Pinpoint the cell where the given text exists, returning its [x, y] midpoint coordinate. 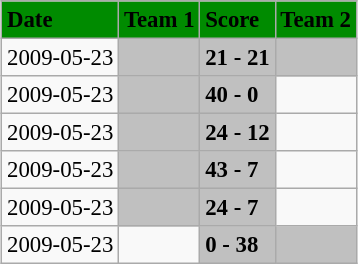
21 - 21 [238, 57]
Team 2 [316, 20]
0 - 38 [238, 245]
24 - 12 [238, 133]
24 - 7 [238, 208]
Date [60, 20]
Team 1 [160, 20]
40 - 0 [238, 95]
Score [238, 20]
43 - 7 [238, 170]
